Determine the [x, y] coordinate at the center of the cell enclosing the given text.  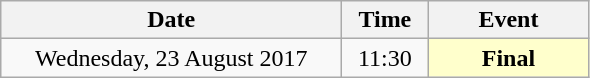
Event [508, 20]
11:30 [385, 58]
Date [172, 20]
Time [385, 20]
Final [508, 58]
Wednesday, 23 August 2017 [172, 58]
